Pinpoint the cell where the given text exists, returning its (x, y) midpoint coordinate. 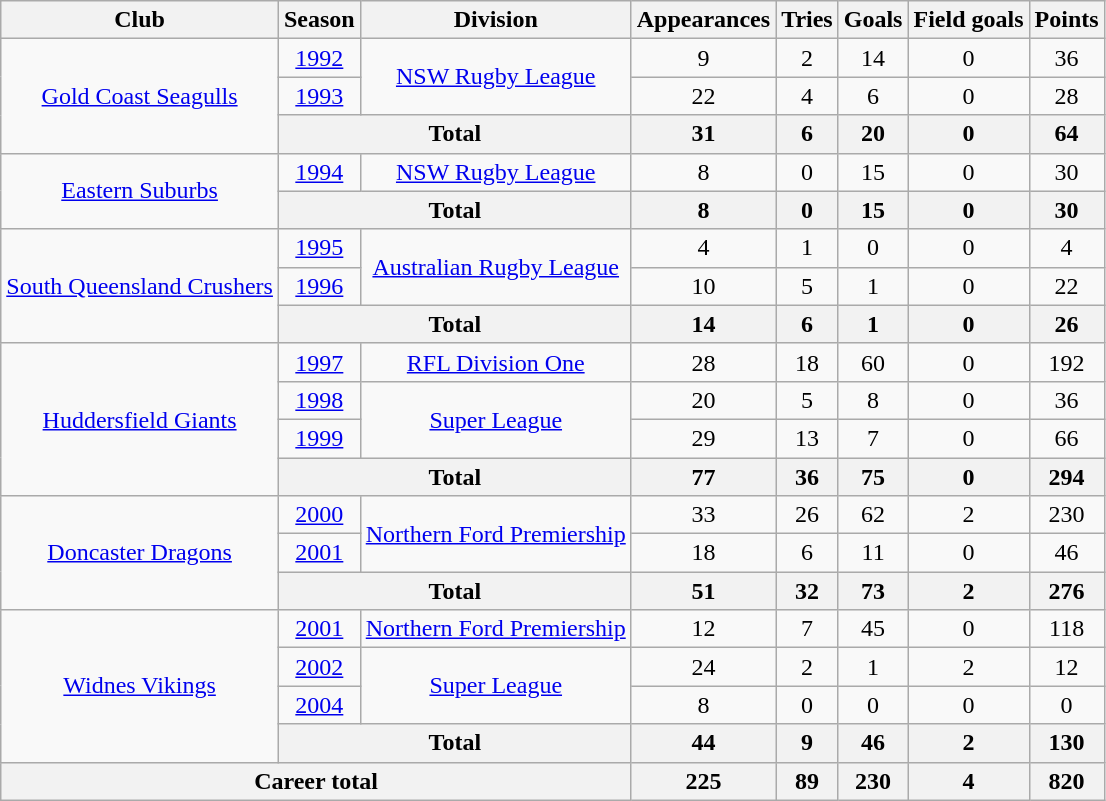
Tries (808, 20)
1995 (319, 248)
73 (873, 591)
1993 (319, 96)
1996 (319, 286)
62 (873, 515)
89 (808, 781)
118 (1066, 629)
Appearances (703, 20)
276 (1066, 591)
77 (703, 477)
1998 (319, 400)
29 (703, 438)
13 (808, 438)
24 (703, 667)
51 (703, 591)
75 (873, 477)
10 (703, 286)
11 (873, 553)
RFL Division One (496, 362)
2004 (319, 705)
64 (1066, 134)
820 (1066, 781)
66 (1066, 438)
Season (319, 20)
44 (703, 743)
Eastern Suburbs (140, 191)
2000 (319, 515)
60 (873, 362)
1999 (319, 438)
225 (703, 781)
130 (1066, 743)
Club (140, 20)
Points (1066, 20)
33 (703, 515)
294 (1066, 477)
Career total (316, 781)
Australian Rugby League (496, 267)
Goals (873, 20)
31 (703, 134)
Huddersfield Giants (140, 419)
32 (808, 591)
Division (496, 20)
Field goals (968, 20)
Doncaster Dragons (140, 553)
South Queensland Crushers (140, 286)
192 (1066, 362)
1992 (319, 58)
Widnes Vikings (140, 686)
2002 (319, 667)
1997 (319, 362)
1994 (319, 172)
45 (873, 629)
Gold Coast Seagulls (140, 96)
